Provide the [x, y] coordinate of the cell's center where the given text is located.  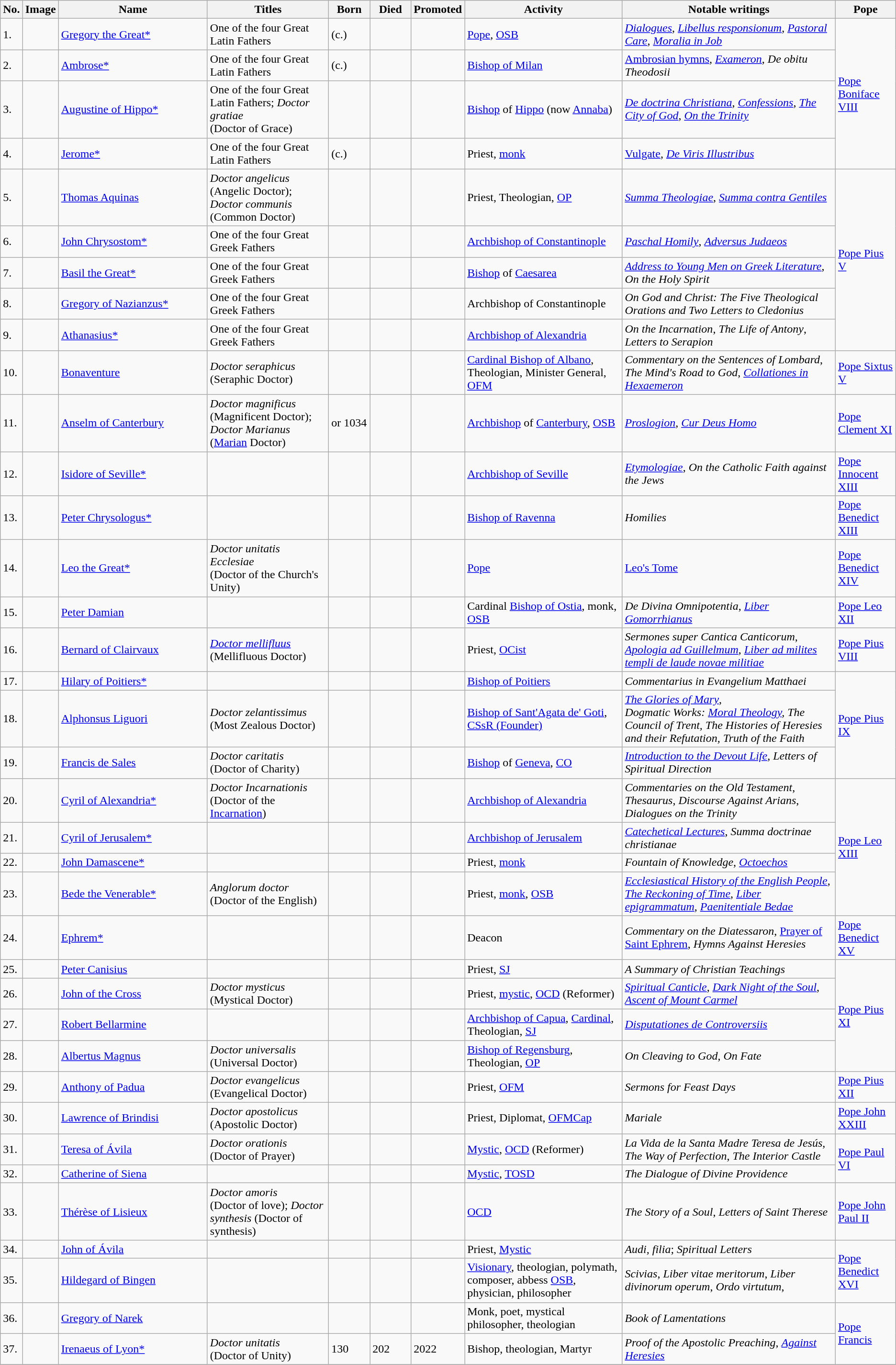
Cyril of Alexandria* [133, 800]
Bonaventure [133, 372]
1. [11, 34]
37. [11, 1349]
Isidore of Seville* [133, 474]
Sermones super Cantica Canticorum, Apologia ad Guillelmum, Liber ad milites templi de laude novae militiae [729, 650]
Pope Leo XII [865, 613]
28. [11, 1056]
Archbishop of Jerusalem [544, 838]
Priest, Mystic [544, 1249]
Lawrence of Brindisi [133, 1118]
4. [11, 153]
Ambrosian hymns, Exameron, De obitu Theodosii [729, 65]
18. [11, 719]
8. [11, 303]
Gregory of Narek [133, 1318]
Pope Innocent XIII [865, 474]
15. [11, 613]
Anglorum doctor (Doctor of the English) [268, 894]
25. [11, 969]
3. [11, 109]
Doctor apostolicus (Apostolic Doctor) [268, 1118]
35. [11, 1280]
Anselm of Canterbury [133, 423]
Bishop, theologian, Martyr [544, 1349]
Pope Benedict XIV [865, 569]
130 [349, 1349]
Priest, Theologian, OP [544, 197]
7. [11, 273]
Priest, OCist [544, 650]
Pope, OSB [544, 34]
Doctor caritatis (Doctor of Charity) [268, 763]
33. [11, 1212]
The Story of a Soul, Letters of Saint Therese [729, 1212]
Cyril of Jerusalem* [133, 838]
Born [349, 10]
Doctor seraphicus(Seraphic Doctor) [268, 372]
32. [11, 1174]
Proslogion, Cur Deus Homo [729, 423]
Priest, Diplomat, OFMCap [544, 1118]
30. [11, 1118]
Priest, SJ [544, 969]
2022 [438, 1349]
Gregory the Great* [133, 34]
Doctor mellifluus(Mellifluous Doctor) [268, 650]
The Glories of Mary,Dogmatic Works: Moral Theology, The Council of Trent, The Histories of Heresies and their Refutation, Truth of the Faith [729, 719]
Pope Pius XII [865, 1087]
19. [11, 763]
23. [11, 894]
Introduction to the Devout Life, Letters of Spiritual Direction [729, 763]
De Divina Omnipotentia, Liber Gomorrhianus [729, 613]
Mystic, OCD (Reformer) [544, 1150]
24. [11, 938]
Notable writings [729, 10]
Disputationes de Controversiis [729, 1024]
Augustine of Hippo* [133, 109]
Etymologiae, On the Catholic Faith against the Jews [729, 474]
De doctrina Christiana, Confessions, The City of God, On the Trinity [729, 109]
On God and Christ: The Five Theological Orations and Two Letters to Cledonius [729, 303]
Pope Pius V [865, 259]
Summa Theologiae, Summa contra Gentiles [729, 197]
Teresa of Ávila [133, 1150]
A Summary of Christian Teachings [729, 969]
12. [11, 474]
Doctor magnificus(Magnificent Doctor);Doctor Marianus(Marian Doctor) [268, 423]
Doctor universalis (Universal Doctor) [268, 1056]
Archbishop of Capua, Cardinal, Theologian, SJ [544, 1024]
9. [11, 335]
Gregory of Nazianzus* [133, 303]
Pope Clement XI [865, 423]
John of the Cross [133, 994]
20. [11, 800]
Homilies [729, 518]
Pope Paul VI [865, 1158]
Francis de Sales [133, 763]
Commentarius in Evangelium Matthaei [729, 681]
Peter Canisius [133, 969]
Bishop of Hippo (now Annaba) [544, 109]
Address to Young Men on Greek Literature, On the Holy Spirit [729, 273]
No. [11, 10]
Pope Leo XIII [865, 847]
6. [11, 241]
Anthony of Padua [133, 1087]
Thérèse of Lisieux [133, 1212]
One of the four Great Latin Fathers; Doctor gratiae(Doctor of Grace) [268, 109]
Bede the Venerable* [133, 894]
Hildegard of Bingen [133, 1280]
17. [11, 681]
Bishop of Sant'Agata de' Goti, CSsR (Founder) [544, 719]
Doctor mysticus (Mystical Doctor) [268, 994]
Doctor zelantissimus(Most Zealous Doctor) [268, 719]
Pope Benedict XVI [865, 1271]
21. [11, 838]
Ambrose* [133, 65]
Name [133, 10]
22. [11, 862]
Doctor angelicus(Angelic Doctor);Doctor communis(Common Doctor) [268, 197]
27. [11, 1024]
Doctor orationis (Doctor of Prayer) [268, 1150]
Cardinal Bishop of Albano, Theologian, Minister General, OFM [544, 372]
Commentary on the Diatessaron, Prayer of Saint Ephrem, Hymns Against Heresies [729, 938]
Basil the Great* [133, 273]
16. [11, 650]
Vulgate, De Viris Illustribus [729, 153]
Mystic, TOSD [544, 1174]
John of Ávila [133, 1249]
La Vida de la Santa Madre Teresa de Jesús, The Way of Perfection, The Interior Castle [729, 1150]
Doctor unitatis(Doctor of Unity) [268, 1349]
Hilary of Poitiers* [133, 681]
Fountain of Knowledge, Octoechos [729, 862]
OCD [544, 1212]
Visionary, theologian, polymath, composer, abbess OSB, physician, philosopher [544, 1280]
Activity [544, 10]
Archbishop of Seville [544, 474]
Peter Chrysologus* [133, 518]
Ephrem* [133, 938]
13. [11, 518]
John Damascene* [133, 862]
Bishop of Ravenna [544, 518]
Jerome* [133, 153]
Bishop of Geneva, CO [544, 763]
Pope Pius IX [865, 725]
Commentary on the Sentences of Lombard, The Mind's Road to God, Collationes in Hexaemeron [729, 372]
5. [11, 197]
Pope John XXIII [865, 1118]
Deacon [544, 938]
2. [11, 65]
Sermons for Feast Days [729, 1087]
Bishop of Poitiers [544, 681]
Pope John Paul II [865, 1212]
Paschal Homily, Adversus Judaeos [729, 241]
Leo's Tome [729, 569]
29. [11, 1087]
Pope Benedict XV [865, 938]
Peter Damian [133, 613]
Doctor evangelicus (Evangelical Doctor) [268, 1087]
Monk, poet, mystical philosopher, theologian [544, 1318]
202 [391, 1349]
Image [40, 10]
Archbishop of Canterbury, OSB [544, 423]
Priest, OFM [544, 1087]
Bishop of Caesarea [544, 273]
Doctor unitatis Ecclesiae(Doctor of the Church's Unity) [268, 569]
Mariale [729, 1118]
Bishop of Regensburg, Theologian, OP [544, 1056]
Pope Francis [865, 1333]
Albertus Magnus [133, 1056]
Proof of the Apostolic Preaching, Against Heresies [729, 1349]
31. [11, 1150]
Ecclesiastical History of the English People, The Reckoning of Time, Liber epigrammatum, Paenitentiale Bedae [729, 894]
Bernard of Clairvaux [133, 650]
Commentaries on the Old Testament, Thesaurus, Discourse Against Arians, Dialogues on the Trinity [729, 800]
Catherine of Siena [133, 1174]
14. [11, 569]
Pope Benedict XIII [865, 518]
Spiritual Canticle, Dark Night of the Soul, Ascent of Mount Carmel [729, 994]
Dialogues, Libellus responsionum, Pastoral Care, Moralia in Job [729, 34]
Doctor Incarnationis(Doctor of the Incarnation) [268, 800]
On the Incarnation, The Life of Antony, Letters to Serapion [729, 335]
Pope Pius XI [865, 1016]
Leo the Great* [133, 569]
Bishop of Milan [544, 65]
Pope Sixtus V [865, 372]
Thomas Aquinas [133, 197]
36. [11, 1318]
Doctor amoris(Doctor of love); Doctor synthesis (Doctor of synthesis) [268, 1212]
Irenaeus of Lyon* [133, 1349]
10. [11, 372]
Died [391, 10]
The Dialogue of Divine Providence [729, 1174]
Audi, filia; Spiritual Letters [729, 1249]
Titles [268, 10]
Robert Bellarmine [133, 1024]
Athanasius* [133, 335]
Promoted [438, 10]
or 1034 [349, 423]
Pope Pius VIII [865, 650]
On Cleaving to God, On Fate [729, 1056]
Scivias, Liber vitae meritorum, Liber divinorum operum, Ordo virtutum, [729, 1280]
Catechetical Lectures, Summa doctrinae christianae [729, 838]
Book of Lamentations [729, 1318]
John Chrysostom* [133, 241]
Cardinal Bishop of Ostia, monk, OSB [544, 613]
Alphonsus Liguori [133, 719]
26. [11, 994]
Pope Boniface VIII [865, 94]
Priest, monk, OSB [544, 894]
34. [11, 1249]
Priest, mystic, OCD (Reformer) [544, 994]
11. [11, 423]
